Provide the (X, Y) coordinate of the cell's center where the given text is located.  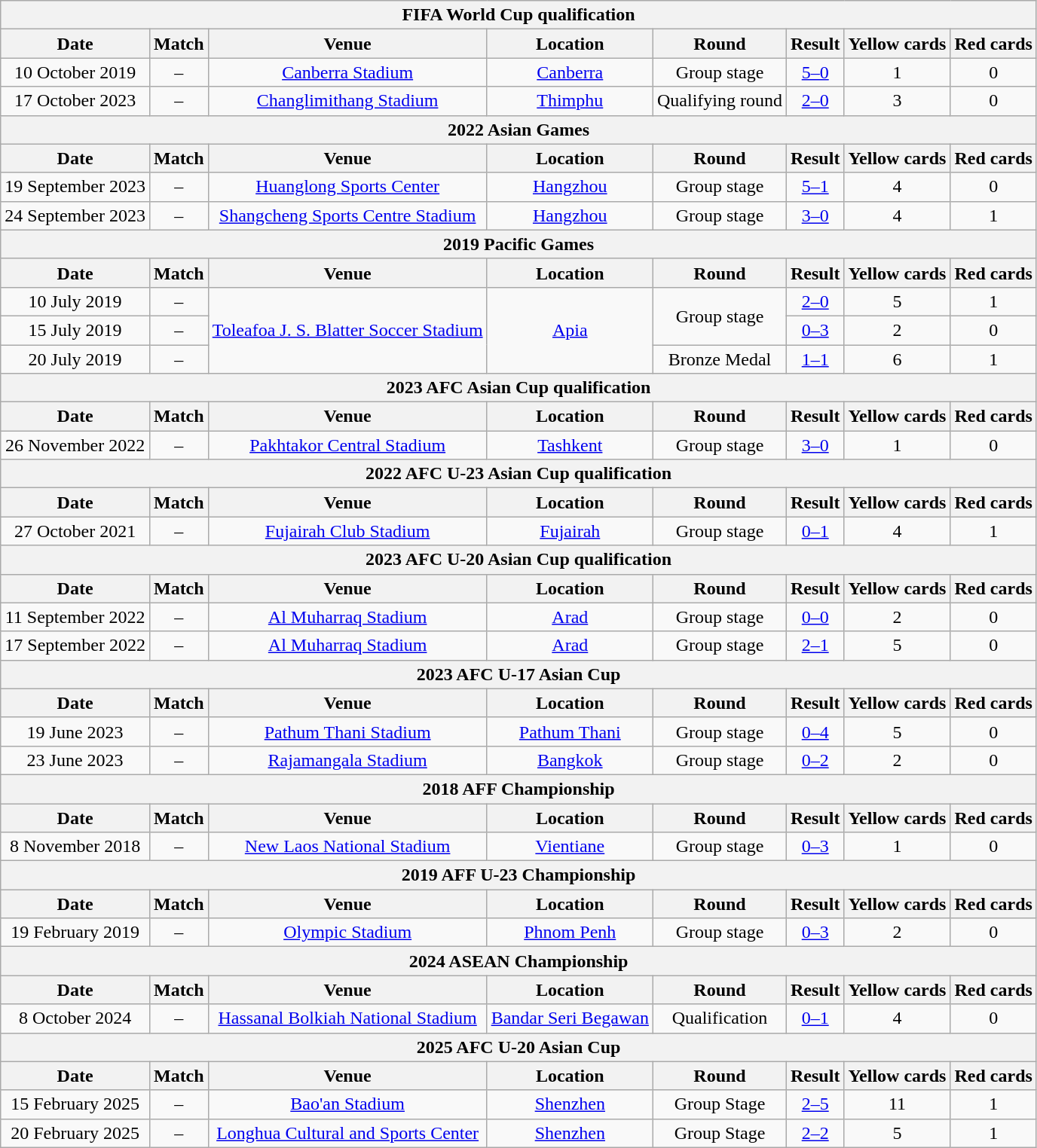
Qualification (719, 1018)
Qualifying round (719, 101)
17 October 2023 (75, 101)
2019 Pacific Games (518, 244)
Pathum Thani Stadium (347, 731)
Changlimithang Stadium (347, 101)
Canberra Stadium (347, 72)
Pathum Thani (570, 731)
Huanglong Sports Center (347, 187)
15 July 2019 (75, 330)
8 October 2024 (75, 1018)
Bronze Medal (719, 359)
19 June 2023 (75, 731)
27 October 2021 (75, 531)
Canberra (570, 72)
Hassanal Bolkiah National Stadium (347, 1018)
19 September 2023 (75, 187)
Fujairah (570, 531)
10 July 2019 (75, 301)
20 July 2019 (75, 359)
2019 AFF U-23 Championship (518, 875)
10 October 2019 (75, 72)
24 September 2023 (75, 215)
5–0 (815, 72)
20 February 2025 (75, 1133)
Shangcheng Sports Centre Stadium (347, 215)
19 February 2019 (75, 933)
Vientiane (570, 847)
Bangkok (570, 760)
2023 AFC U-17 Asian Cup (518, 674)
6 (897, 359)
2025 AFC U-20 Asian Cup (518, 1047)
Toleafoa J. S. Blatter Soccer Stadium (347, 330)
2018 AFF Championship (518, 789)
0–4 (815, 731)
2022 AFC U-23 Asian Cup qualification (518, 474)
2–2 (815, 1133)
11 September 2022 (75, 617)
New Laos National Stadium (347, 847)
Pakhtakor Central Stadium (347, 445)
17 September 2022 (75, 646)
8 November 2018 (75, 847)
15 February 2025 (75, 1104)
11 (897, 1104)
Apia (570, 330)
0–0 (815, 617)
2–1 (815, 646)
5–1 (815, 187)
Rajamangala Stadium (347, 760)
0–2 (815, 760)
Phnom Penh (570, 933)
FIFA World Cup qualification (518, 15)
Bao'an Stadium (347, 1104)
Tashkent (570, 445)
Olympic Stadium (347, 933)
3 (897, 101)
2024 ASEAN Championship (518, 961)
Bandar Seri Begawan (570, 1018)
26 November 2022 (75, 445)
2022 Asian Games (518, 130)
2023 AFC Asian Cup qualification (518, 388)
Fujairah Club Stadium (347, 531)
Longhua Cultural and Sports Center (347, 1133)
1–1 (815, 359)
Thimphu (570, 101)
23 June 2023 (75, 760)
2023 AFC U-20 Asian Cup qualification (518, 560)
2–5 (815, 1104)
